Scan for the cell matching the given text and deliver its (x, y) coordinate at center. 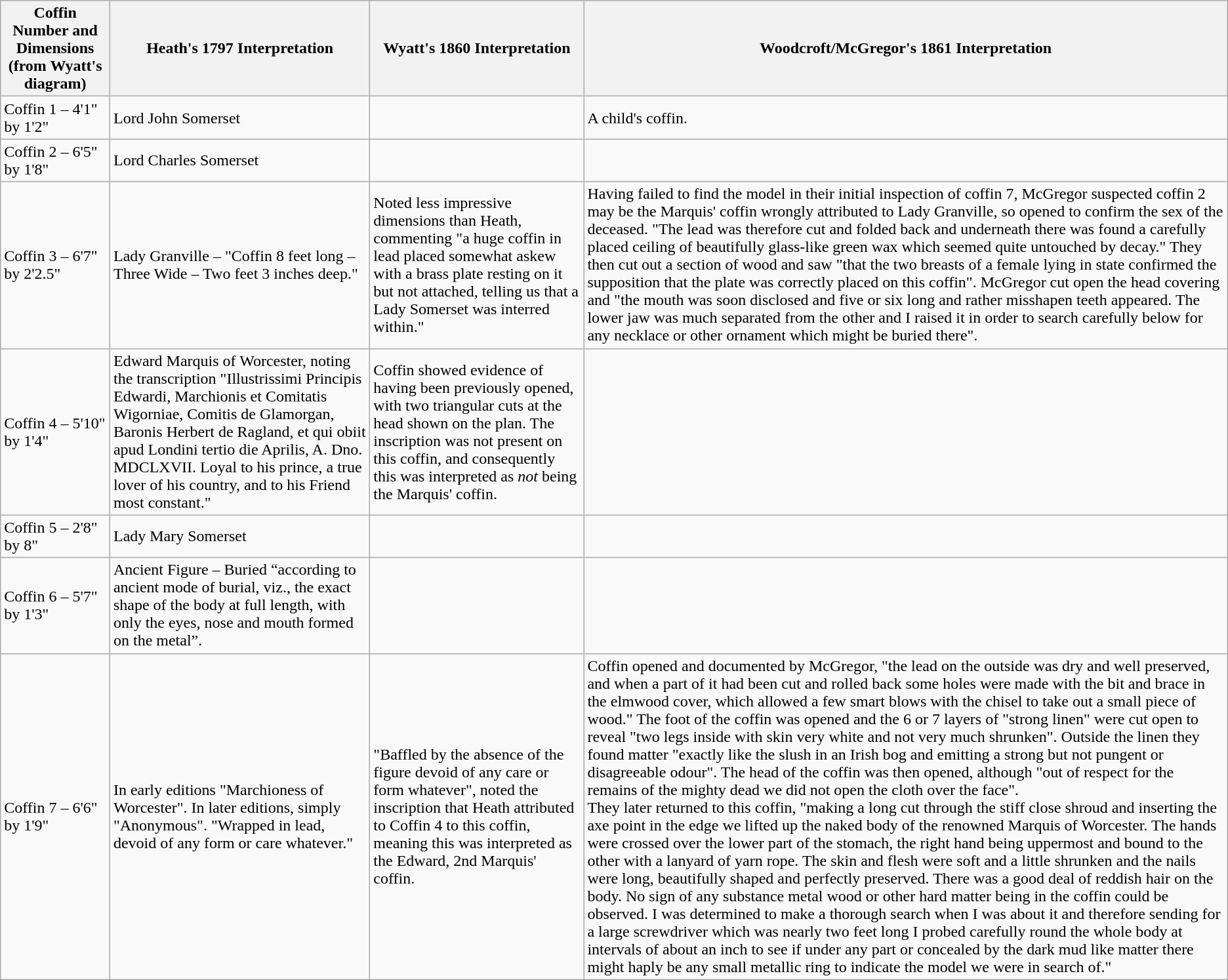
Heath's 1797 Interpretation (239, 49)
Lord Charles Somerset (239, 160)
A child's coffin. (905, 118)
Lady Mary Somerset (239, 537)
Coffin 5 – 2'8" by 8" (55, 537)
Coffin 4 – 5'10" by 1'4" (55, 432)
Coffin 6 – 5'7" by 1'3" (55, 605)
Coffin Number and Dimensions (from Wyatt's diagram) (55, 49)
Lord John Somerset (239, 118)
Coffin 7 – 6'6" by 1'9" (55, 816)
Wyatt's 1860 Interpretation (477, 49)
Coffin 1 – 4'1" by 1'2" (55, 118)
Lady Granville – "Coffin 8 feet long – Three Wide – Two feet 3 inches deep." (239, 265)
In early editions "Marchioness of Worcester". In later editions, simply "Anonymous". "Wrapped in lead, devoid of any form or care whatever." (239, 816)
Woodcroft/McGregor's 1861 Interpretation (905, 49)
Coffin 2 – 6'5" by 1'8" (55, 160)
Coffin 3 – 6'7" by 2'2.5" (55, 265)
